Return [X, Y] of the center of cell containing provided text 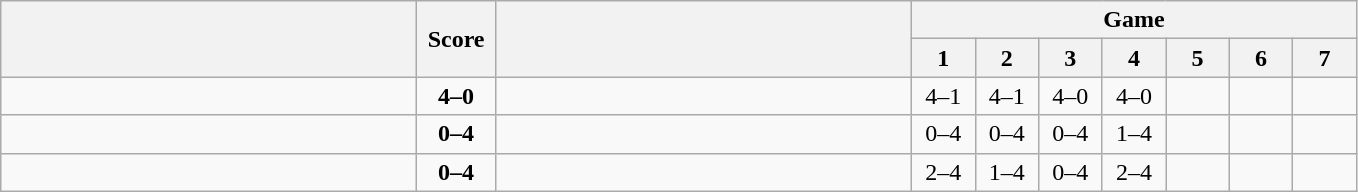
6 [1261, 58]
Score [456, 39]
4 [1134, 58]
3 [1071, 58]
Game [1134, 20]
1 [943, 58]
7 [1325, 58]
2 [1007, 58]
5 [1198, 58]
